Scan for the cell matching the given text and deliver its (X, Y) coordinate at center. 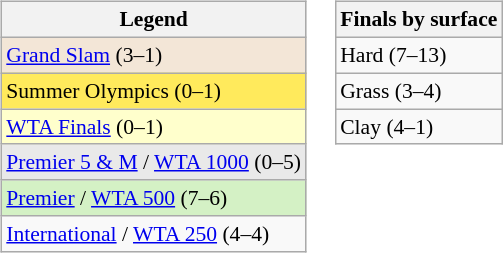
Grand Slam (3–1) (154, 55)
International / WTA 250 (4–4) (154, 234)
Premier 5 & M / WTA 1000 (0–5) (154, 162)
Summer Olympics (0–1) (154, 91)
Premier / WTA 500 (7–6) (154, 198)
WTA Finals (0–1) (154, 127)
Hard (7–13) (418, 55)
Grass (3–4) (418, 91)
Legend (154, 20)
Clay (4–1) (418, 127)
Finals by surface (418, 20)
